From the cell containing the given text, extract its center point as [X, Y] coordinate. 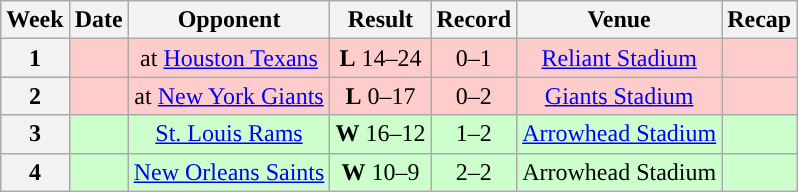
0–1 [474, 58]
Venue [620, 20]
1–2 [474, 134]
New Orleans Saints [229, 172]
Date [98, 20]
L 14–24 [380, 58]
4 [35, 172]
1 [35, 58]
Record [474, 20]
Reliant Stadium [620, 58]
St. Louis Rams [229, 134]
3 [35, 134]
Recap [760, 20]
Opponent [229, 20]
2–2 [474, 172]
L 0–17 [380, 96]
at Houston Texans [229, 58]
Week [35, 20]
Giants Stadium [620, 96]
Result [380, 20]
0–2 [474, 96]
W 16–12 [380, 134]
at New York Giants [229, 96]
2 [35, 96]
W 10–9 [380, 172]
